Search for the cell housing the specified text and yield its (X, Y) center coordinate. 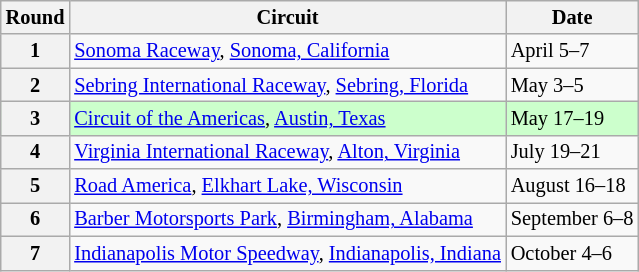
6 (36, 219)
Date (572, 17)
Virginia International Raceway, Alton, Virginia (287, 152)
1 (36, 51)
April 5–7 (572, 51)
Indianapolis Motor Speedway, Indianapolis, Indiana (287, 253)
Circuit of the Americas, Austin, Texas (287, 118)
May 17–19 (572, 118)
October 4–6 (572, 253)
4 (36, 152)
May 3–5 (572, 85)
Road America, Elkhart Lake, Wisconsin (287, 186)
Round (36, 17)
August 16–18 (572, 186)
5 (36, 186)
Sonoma Raceway, Sonoma, California (287, 51)
Sebring International Raceway, Sebring, Florida (287, 85)
2 (36, 85)
Barber Motorsports Park, Birmingham, Alabama (287, 219)
September 6–8 (572, 219)
3 (36, 118)
7 (36, 253)
Circuit (287, 17)
July 19–21 (572, 152)
